Identify which cell holds the provided text, then report its [X, Y] central coordinate. 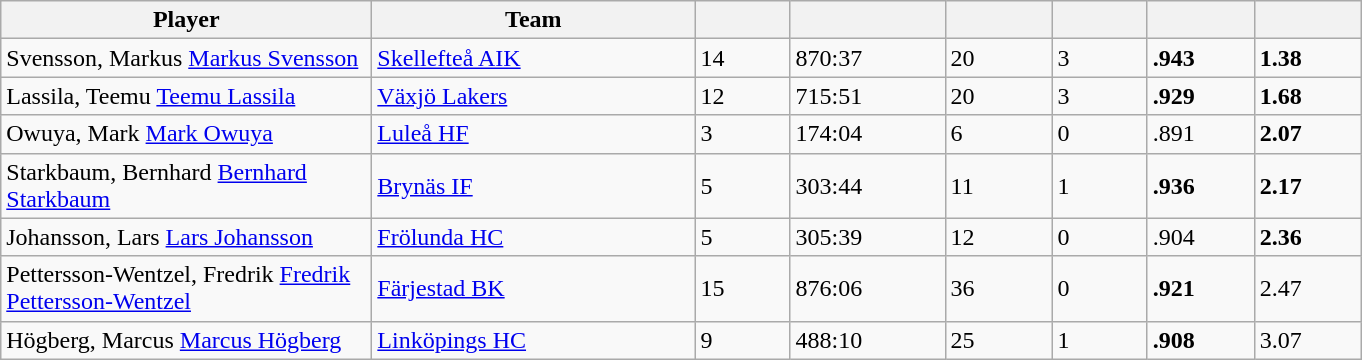
876:06 [868, 288]
305:39 [868, 237]
Owuya, Mark Mark Owuya [186, 134]
Pettersson-Wentzel, Fredrik Fredrik Pettersson-Wentzel [186, 288]
.921 [1200, 288]
9 [742, 340]
2.07 [1308, 134]
Färjestad BK [534, 288]
Brynäs IF [534, 186]
25 [998, 340]
Team [534, 20]
Player [186, 20]
1.38 [1308, 58]
11 [998, 186]
Högberg, Marcus Marcus Högberg [186, 340]
Frölunda HC [534, 237]
.904 [1200, 237]
2.36 [1308, 237]
Lassila, Teemu Teemu Lassila [186, 96]
36 [998, 288]
6 [998, 134]
1.68 [1308, 96]
.929 [1200, 96]
Linköpings HC [534, 340]
14 [742, 58]
3.07 [1308, 340]
870:37 [868, 58]
Starkbaum, Bernhard Bernhard Starkbaum [186, 186]
2.47 [1308, 288]
Johansson, Lars Lars Johansson [186, 237]
2.17 [1308, 186]
15 [742, 288]
174:04 [868, 134]
.936 [1200, 186]
Växjö Lakers [534, 96]
Luleå HF [534, 134]
.891 [1200, 134]
715:51 [868, 96]
488:10 [868, 340]
Svensson, Markus Markus Svensson [186, 58]
Skellefteå AIK [534, 58]
303:44 [868, 186]
.908 [1200, 340]
.943 [1200, 58]
